Scan for the cell matching the given text and deliver its (X, Y) coordinate at center. 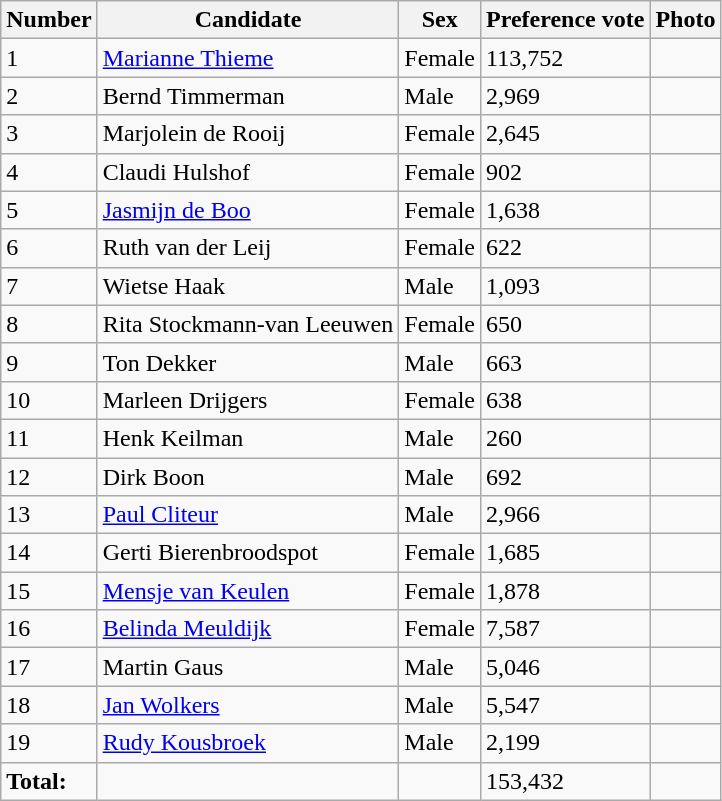
7 (49, 286)
10 (49, 400)
16 (49, 629)
3 (49, 134)
9 (49, 362)
5 (49, 210)
15 (49, 591)
Gerti Bierenbroodspot (248, 553)
8 (49, 324)
Marleen Drijgers (248, 400)
Belinda Meuldijk (248, 629)
19 (49, 743)
Ruth van der Leij (248, 248)
2,969 (564, 96)
Sex (440, 20)
18 (49, 705)
Rita Stockmann-van Leeuwen (248, 324)
Claudi Hulshof (248, 172)
17 (49, 667)
650 (564, 324)
Total: (49, 781)
1 (49, 58)
12 (49, 477)
Rudy Kousbroek (248, 743)
11 (49, 438)
Ton Dekker (248, 362)
638 (564, 400)
13 (49, 515)
14 (49, 553)
692 (564, 477)
2,966 (564, 515)
Photo (686, 20)
1,093 (564, 286)
Mensje van Keulen (248, 591)
6 (49, 248)
Dirk Boon (248, 477)
7,587 (564, 629)
153,432 (564, 781)
260 (564, 438)
2 (49, 96)
Martin Gaus (248, 667)
2,199 (564, 743)
Paul Cliteur (248, 515)
902 (564, 172)
4 (49, 172)
Marianne Thieme (248, 58)
1,685 (564, 553)
5,547 (564, 705)
1,638 (564, 210)
Wietse Haak (248, 286)
622 (564, 248)
Preference vote (564, 20)
113,752 (564, 58)
1,878 (564, 591)
2,645 (564, 134)
Jan Wolkers (248, 705)
Marjolein de Rooij (248, 134)
Candidate (248, 20)
663 (564, 362)
Number (49, 20)
Jasmijn de Boo (248, 210)
Bernd Timmerman (248, 96)
Henk Keilman (248, 438)
5,046 (564, 667)
